Locate the cell with the specified text and output its (X, Y) center coordinate. 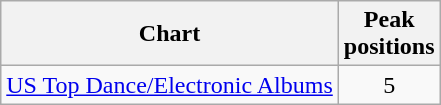
Peakpositions (389, 34)
US Top Dance/Electronic Albums (170, 85)
Chart (170, 34)
5 (389, 85)
